Return (x, y) of the center of cell containing provided text 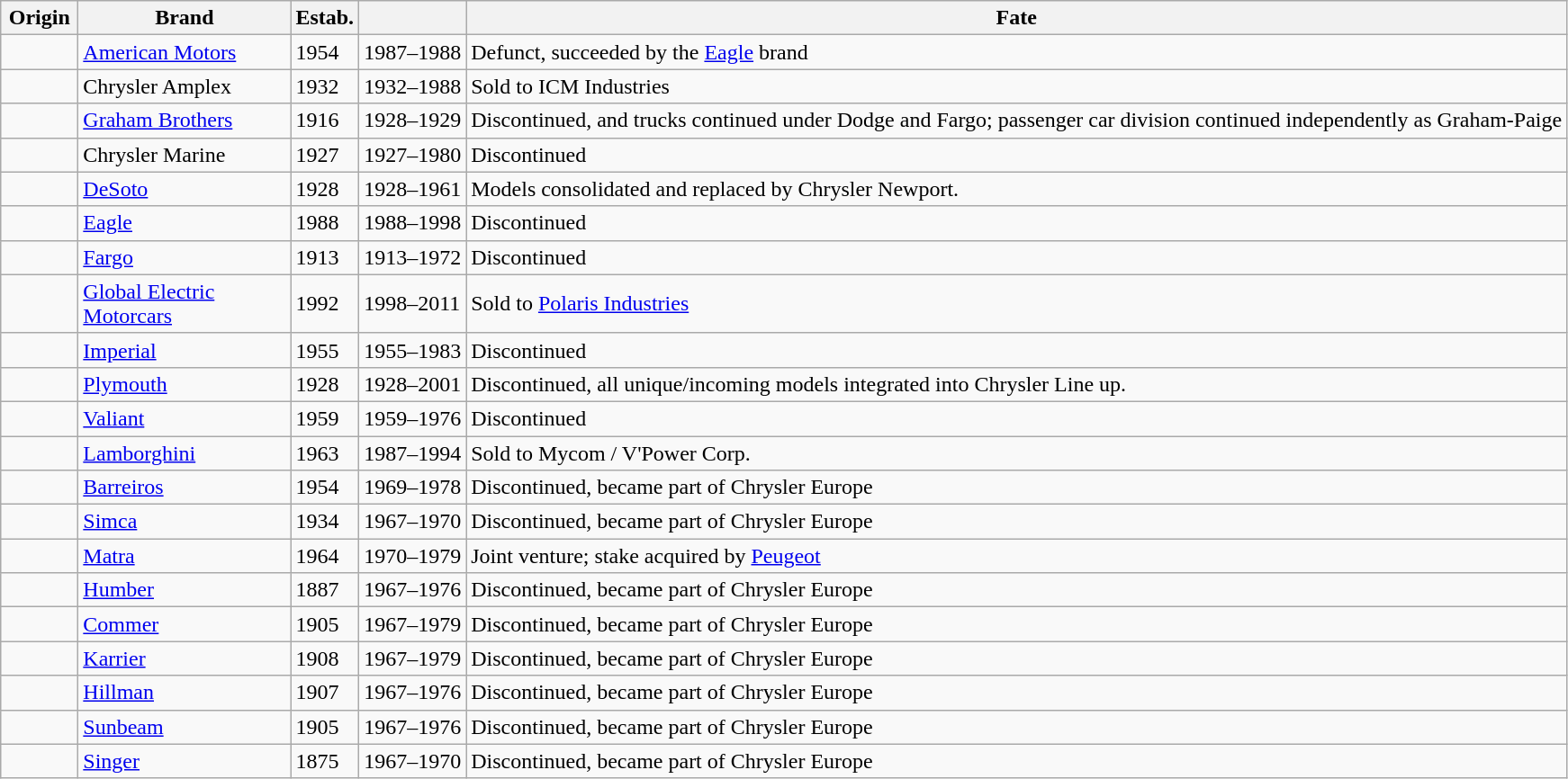
1913–1972 (412, 257)
Discontinued, and trucks continued under Dodge and Fargo; passenger car division continued independently as Graham-Paige (1017, 121)
1964 (325, 556)
Plymouth (185, 384)
1916 (325, 121)
Discontinued, all unique/incoming models integrated into Chrysler Line up. (1017, 384)
1913 (325, 257)
Singer (185, 761)
1988 (325, 223)
Chrysler Marine (185, 155)
1907 (325, 693)
Defunct, succeeded by the Eagle brand (1017, 52)
Fargo (185, 257)
Lamborghini (185, 452)
1928–1961 (412, 189)
1934 (325, 522)
Origin (40, 18)
1927 (325, 155)
1992 (325, 304)
Hillman (185, 693)
Matra (185, 556)
Joint venture; stake acquired by Peugeot (1017, 556)
1928–1929 (412, 121)
1959 (325, 418)
1988–1998 (412, 223)
Valiant (185, 418)
Models consolidated and replaced by Chrysler Newport. (1017, 189)
DeSoto (185, 189)
Eagle (185, 223)
Simca (185, 522)
Imperial (185, 350)
1998–2011 (412, 304)
1959–1976 (412, 418)
1932–1988 (412, 86)
Sold to Mycom / V'Power Corp. (1017, 452)
1927–1980 (412, 155)
1908 (325, 658)
1887 (325, 590)
1987–1994 (412, 452)
Sold to Polaris Industries (1017, 304)
1955 (325, 350)
Karrier (185, 658)
1928–2001 (412, 384)
Brand (185, 18)
1969–1978 (412, 488)
Commer (185, 624)
1955–1983 (412, 350)
1970–1979 (412, 556)
1875 (325, 761)
1987–1988 (412, 52)
Global Electric Motorcars (185, 304)
Humber (185, 590)
Graham Brothers (185, 121)
Sunbeam (185, 727)
1963 (325, 452)
Fate (1017, 18)
Chrysler Amplex (185, 86)
Sold to ICM Industries (1017, 86)
1932 (325, 86)
Estab. (325, 18)
American Motors (185, 52)
Barreiros (185, 488)
